Provide the (X, Y) coordinate of the cell's center where the given text is located.  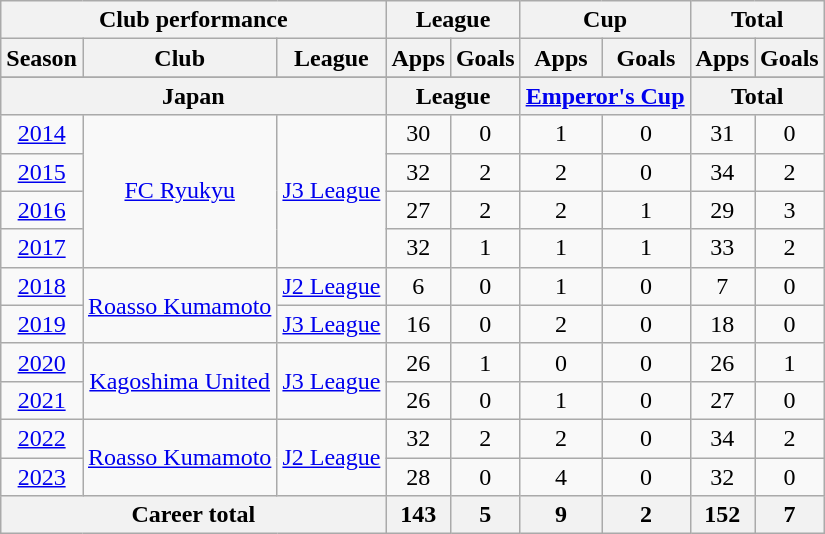
Kagoshima United (179, 381)
Japan (194, 96)
Season (42, 58)
143 (418, 515)
6 (418, 286)
2021 (42, 400)
FC Ryukyu (179, 191)
2019 (42, 324)
5 (485, 515)
2014 (42, 134)
16 (418, 324)
Cup (605, 20)
4 (561, 477)
Club (179, 58)
2016 (42, 210)
2015 (42, 172)
31 (722, 134)
18 (722, 324)
2017 (42, 248)
3 (789, 210)
30 (418, 134)
28 (418, 477)
2023 (42, 477)
9 (561, 515)
29 (722, 210)
2018 (42, 286)
Career total (194, 515)
33 (722, 248)
Emperor's Cup (605, 96)
2020 (42, 362)
2022 (42, 438)
152 (722, 515)
Club performance (194, 20)
